Return the (X, Y) coordinate for the center point of the cell that contains the specified text.  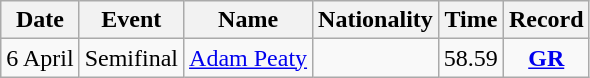
58.59 (470, 58)
Adam Peaty (248, 58)
Record (546, 20)
6 April (40, 58)
Date (40, 20)
Nationality (376, 20)
Time (470, 20)
Name (248, 20)
Semifinal (131, 58)
GR (546, 58)
Event (131, 20)
